Output the [x, y] coordinate of the center of the cell containing the given text.  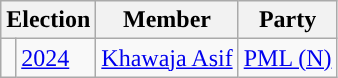
PML (N) [288, 58]
Party [288, 20]
2024 [56, 58]
Khawaja Asif [167, 58]
Election [48, 20]
Member [167, 20]
